Determine the (X, Y) coordinate at the center of the cell enclosing the given text.  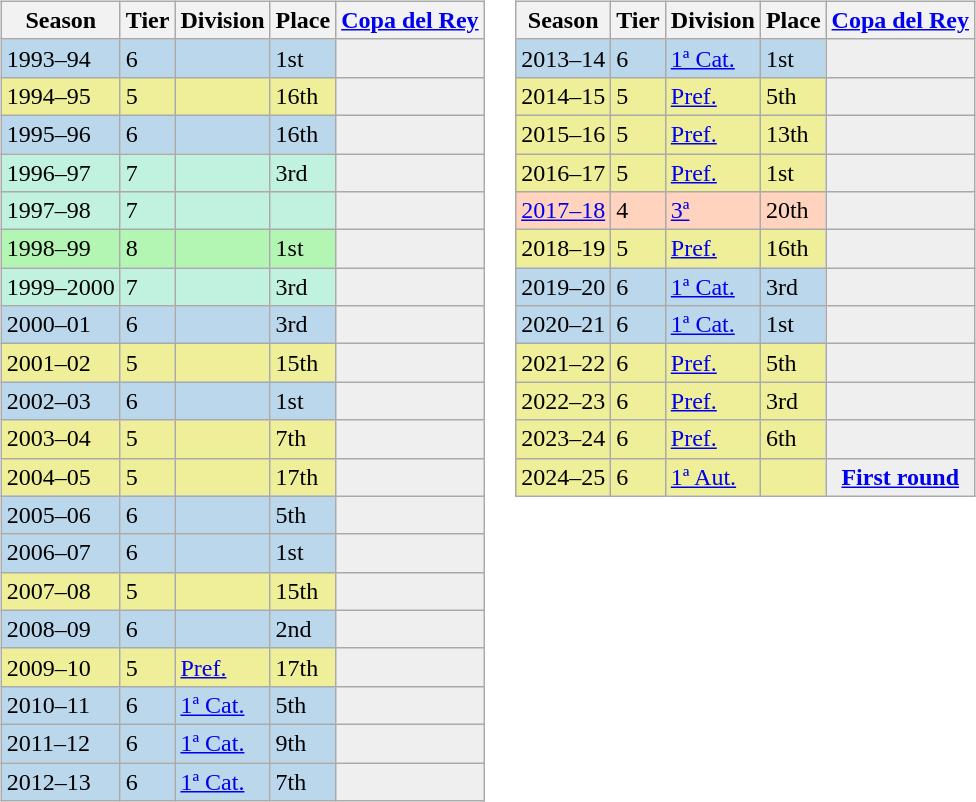
4 (638, 211)
2020–21 (564, 325)
1999–2000 (60, 287)
1996–97 (60, 173)
2006–07 (60, 553)
2011–12 (60, 743)
1997–98 (60, 211)
2013–14 (564, 58)
1ª Aut. (712, 477)
2016–17 (564, 173)
1998–99 (60, 249)
9th (303, 743)
2012–13 (60, 781)
2021–22 (564, 363)
2009–10 (60, 667)
2004–05 (60, 477)
13th (793, 134)
2001–02 (60, 363)
2017–18 (564, 211)
2008–09 (60, 629)
2005–06 (60, 515)
2019–20 (564, 287)
1994–95 (60, 96)
2007–08 (60, 591)
First round (900, 477)
2018–19 (564, 249)
6th (793, 439)
20th (793, 211)
2015–16 (564, 134)
2002–03 (60, 401)
8 (148, 249)
2003–04 (60, 439)
3ª (712, 211)
2022–23 (564, 401)
2024–25 (564, 477)
2nd (303, 629)
2014–15 (564, 96)
2023–24 (564, 439)
2000–01 (60, 325)
1995–96 (60, 134)
2010–11 (60, 705)
1993–94 (60, 58)
